Output the (x, y) coordinate of the center of the cell containing the given text.  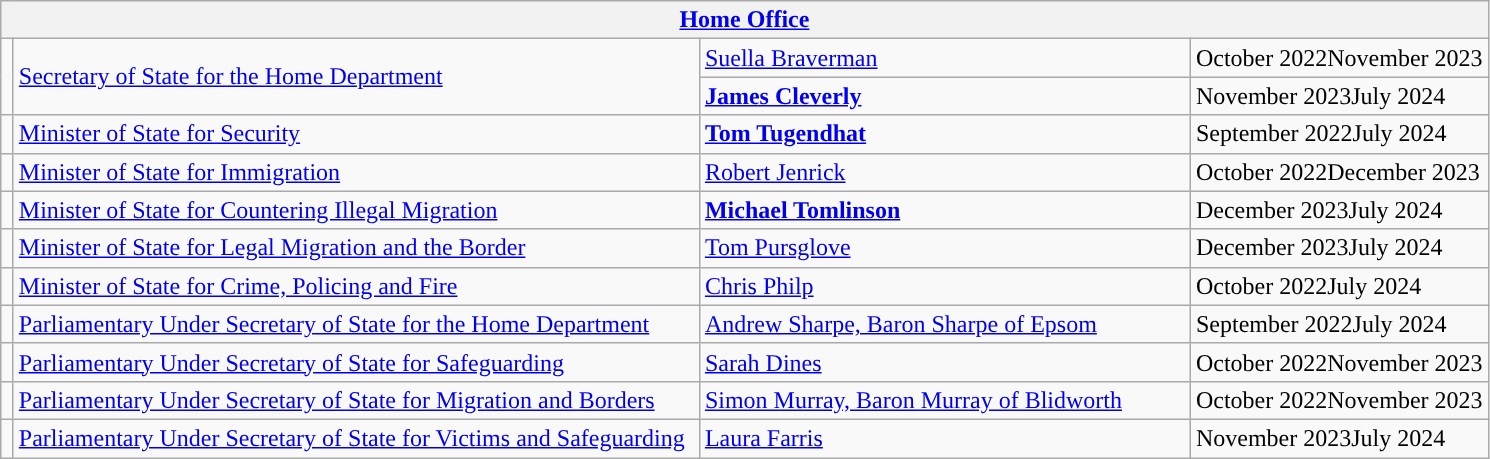
Sarah Dines (944, 362)
Secretary of State for the Home Department (356, 77)
Michael Tomlinson (944, 210)
Laura Farris (944, 438)
Parliamentary Under Secretary of State for Victims and Safeguarding (356, 438)
James Cleverly (944, 96)
Tom Pursglove (944, 248)
Robert Jenrick (944, 172)
Simon Murray, Baron Murray of Blidworth (944, 400)
Minister of State for Immigration (356, 172)
Parliamentary Under Secretary of State for Migration and Borders (356, 400)
Parliamentary Under Secretary of State for the Home Department (356, 324)
Minister of State for Crime, Policing and Fire (356, 286)
Andrew Sharpe, Baron Sharpe of Epsom (944, 324)
October 2022July 2024 (1339, 286)
Home Office (744, 20)
October 2022December 2023 (1339, 172)
Tom Tugendhat (944, 134)
Chris Philp (944, 286)
Minister of State for Countering Illegal Migration (356, 210)
Parliamentary Under Secretary of State for Safeguarding (356, 362)
Minister of State for Security (356, 134)
Minister of State for Legal Migration and the Border (356, 248)
Suella Braverman (944, 58)
